From the cell containing the given text, extract its center point as [X, Y] coordinate. 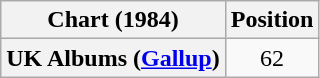
Position [272, 20]
62 [272, 58]
UK Albums (Gallup) [113, 58]
Chart (1984) [113, 20]
